Determine the [x, y] coordinate at the center of the cell enclosing the given text.  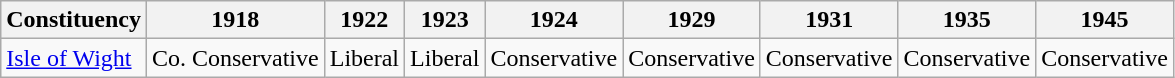
1931 [829, 20]
Co. Conservative [235, 58]
1929 [692, 20]
Isle of Wight [74, 58]
1945 [1105, 20]
1918 [235, 20]
1935 [967, 20]
Constituency [74, 20]
1922 [364, 20]
1923 [445, 20]
1924 [554, 20]
